Output the [x, y] coordinate of the center of the cell containing the given text.  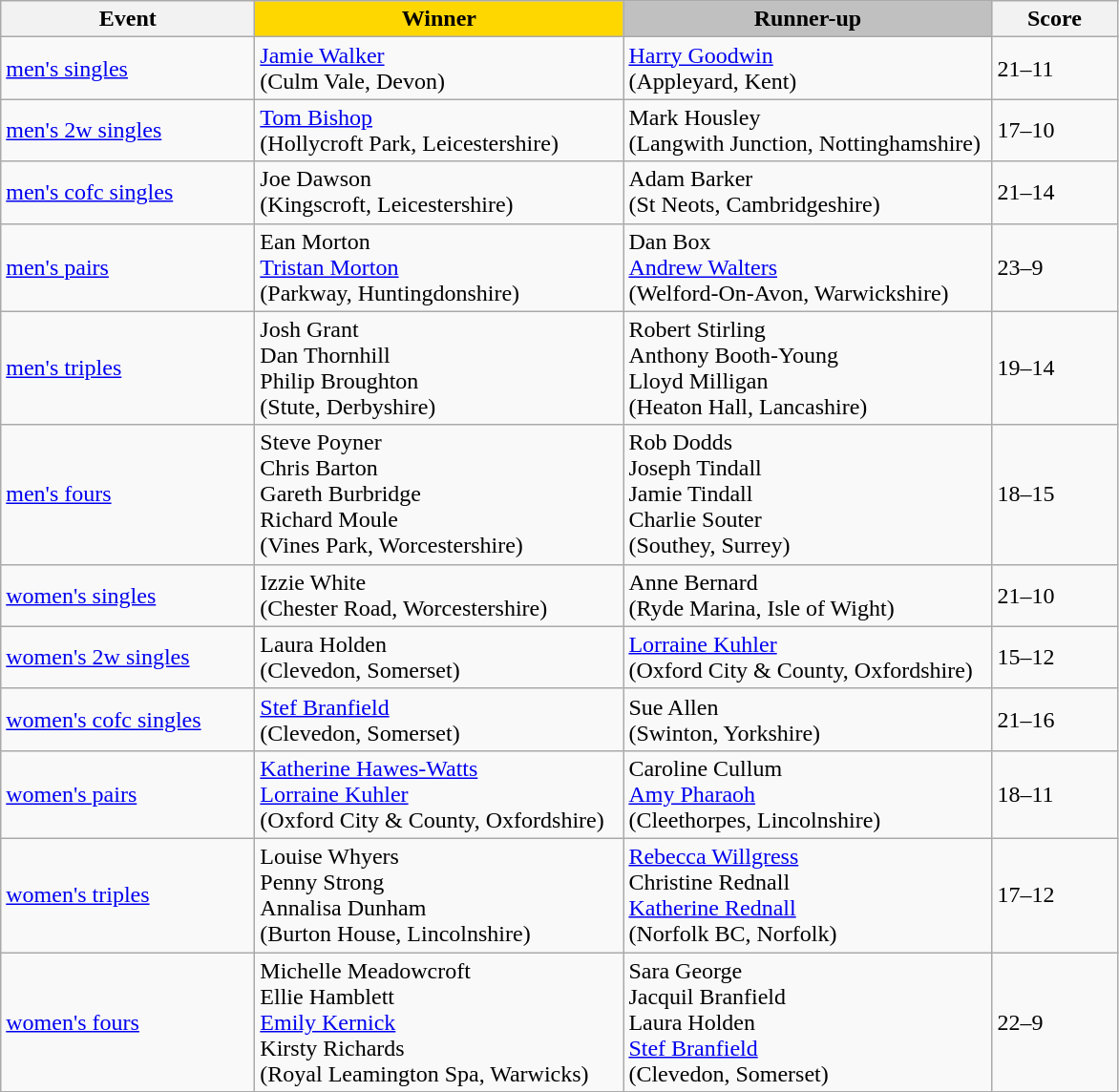
Robert StirlingAnthony Booth-YoungLloyd Milligan(Heaton Hall, Lancashire) [808, 368]
22–9 [1054, 1022]
men's singles [128, 69]
21–10 [1054, 596]
women's cofc singles [128, 720]
men's 2w singles [128, 130]
21–14 [1054, 193]
Harry Goodwin(Appleyard, Kent) [808, 69]
Joe Dawson(Kingscroft, Leicestershire) [439, 193]
17–12 [1054, 895]
Dan Box Andrew Walters(Welford-On-Avon, Warwickshire) [808, 267]
Laura Holden(Clevedon, Somerset) [439, 657]
women's 2w singles [128, 657]
21–16 [1054, 720]
women's singles [128, 596]
17–10 [1054, 130]
Michelle MeadowcroftEllie Hamblett Emily KernickKirsty Richards(Royal Leamington Spa, Warwicks) [439, 1022]
Tom Bishop(Hollycroft Park, Leicestershire) [439, 130]
19–14 [1054, 368]
Katherine Hawes-WattsLorraine Kuhler(Oxford City & County, Oxfordshire) [439, 794]
Runner-up [808, 19]
women's fours [128, 1022]
women's triples [128, 895]
Stef Branfield(Clevedon, Somerset) [439, 720]
women's pairs [128, 794]
Jamie Walker(Culm Vale, Devon) [439, 69]
23–9 [1054, 267]
18–11 [1054, 794]
men's cofc singles [128, 193]
Winner [439, 19]
men's fours [128, 494]
Ean MortonTristan Morton(Parkway, Huntingdonshire) [439, 267]
men's pairs [128, 267]
18–15 [1054, 494]
Lorraine Kuhler(Oxford City & County, Oxfordshire) [808, 657]
Event [128, 19]
Louise WhyersPenny StrongAnnalisa Dunham(Burton House, Lincolnshire) [439, 895]
Caroline CullumAmy Pharaoh(Cleethorpes, Lincolnshire) [808, 794]
Izzie White(Chester Road, Worcestershire) [439, 596]
Score [1054, 19]
Steve PoynerChris BartonGareth BurbridgeRichard Moule(Vines Park, Worcestershire) [439, 494]
Anne Bernard(Ryde Marina, Isle of Wight) [808, 596]
Rob Dodds Joseph Tindall Jamie Tindall Charlie Souter(Southey, Surrey) [808, 494]
Sue Allen(Swinton, Yorkshire) [808, 720]
15–12 [1054, 657]
Mark Housley(Langwith Junction, Nottinghamshire) [808, 130]
Josh GrantDan ThornhillPhilip Broughton(Stute, Derbyshire) [439, 368]
Rebecca WillgressChristine RednallKatherine Rednall(Norfolk BC, Norfolk) [808, 895]
Sara George Jacquil Branfield Laura HoldenStef Branfield(Clevedon, Somerset) [808, 1022]
men's triples [128, 368]
21–11 [1054, 69]
Adam Barker(St Neots, Cambridgeshire) [808, 193]
